Scan for the cell matching the given text and deliver its (x, y) coordinate at center. 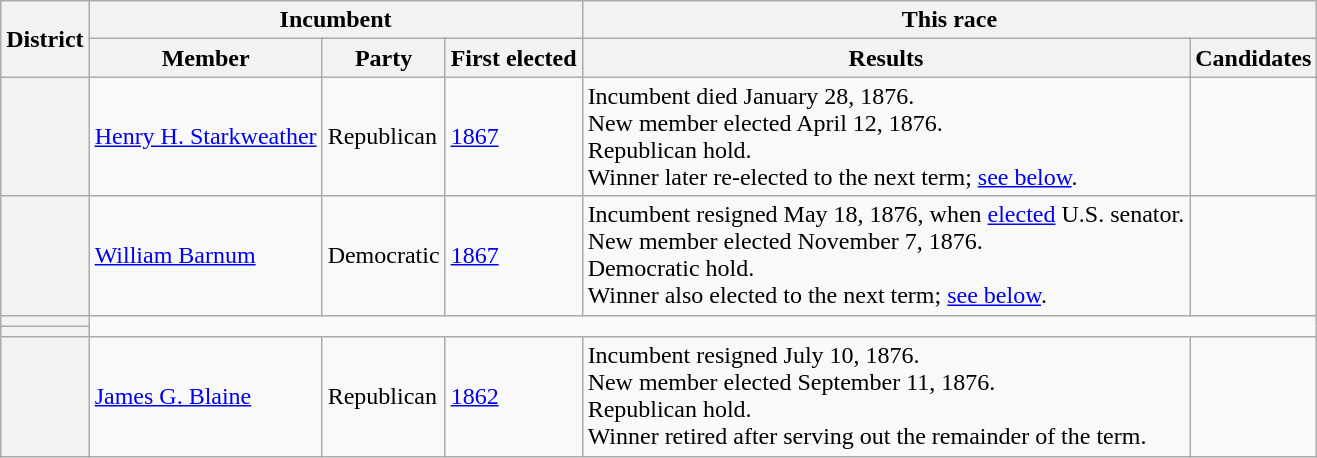
Incumbent resigned July 10, 1876.New member elected September 11, 1876.Republican hold.Winner retired after serving out the remainder of the term. (886, 396)
Democratic (384, 256)
Henry H. Starkweather (206, 136)
This race (950, 20)
Candidates (1254, 58)
1862 (514, 396)
Results (886, 58)
First elected (514, 58)
Party (384, 58)
Incumbent (336, 20)
Member (206, 58)
Incumbent died January 28, 1876.New member elected April 12, 1876.Republican hold.Winner later re-elected to the next term; see below. (886, 136)
William Barnum (206, 256)
District (45, 39)
James G. Blaine (206, 396)
